Capture the cell that displays the provided text and extract its [x, y] central coordinate. 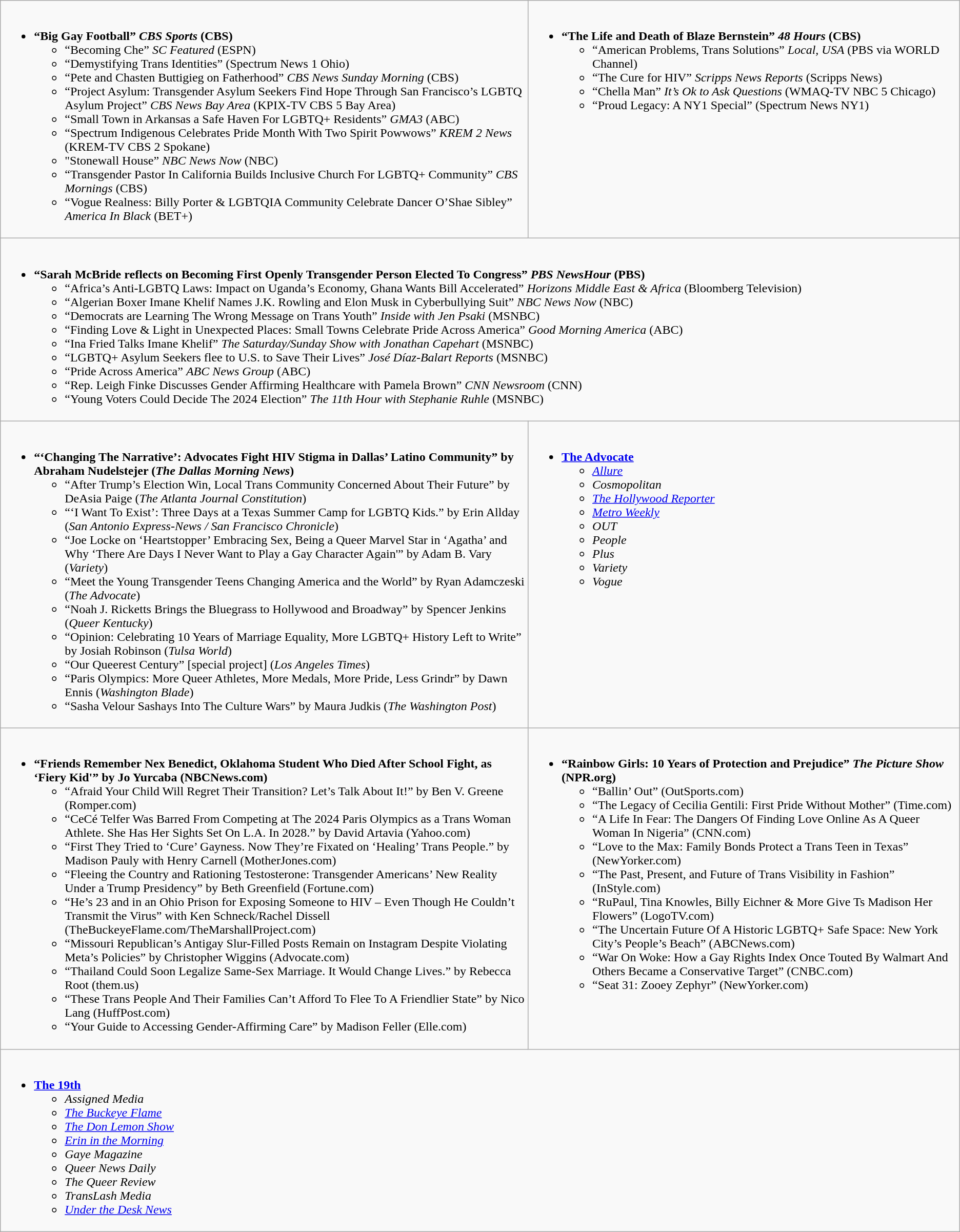
The AdvocateAllureCosmopolitanThe Hollywood ReporterMetro WeeklyOUTPeoplePlusVarietyVogue [744, 574]
